Identify which cell holds the provided text, then report its [X, Y] central coordinate. 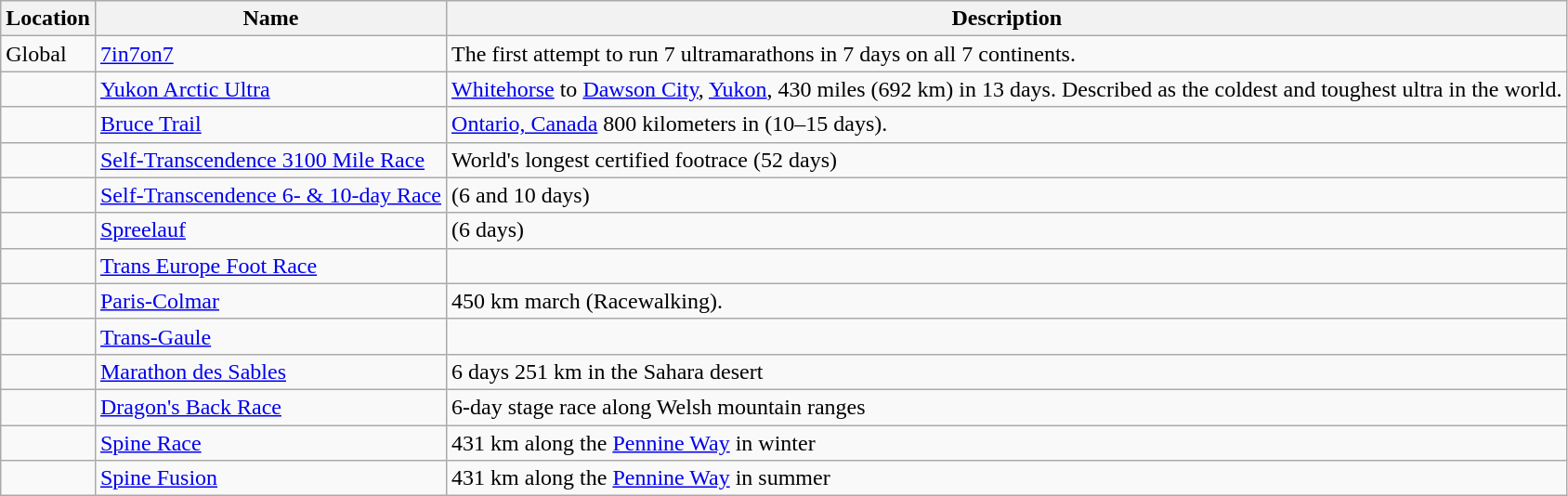
(6 and 10 days) [1007, 195]
Trans-Gaule [270, 336]
Trans Europe Foot Race [270, 266]
Self-Transcendence 3100 Mile Race [270, 160]
Ontario, Canada 800 kilometers in (10–15 days). [1007, 124]
6-day stage race along Welsh mountain ranges [1007, 407]
431 km along the Pennine Way in winter [1007, 443]
(6 days) [1007, 230]
Location [48, 19]
Bruce Trail [270, 124]
450 km march (Racewalking). [1007, 301]
Dragon's Back Race [270, 407]
6 days 251 km in the Sahara desert [1007, 372]
Spine Race [270, 443]
Yukon Arctic Ultra [270, 89]
431 km along the Pennine Way in summer [1007, 478]
Description [1007, 19]
7in7on7 [270, 54]
Global [48, 54]
Name [270, 19]
The first attempt to run 7 ultramarathons in 7 days on all 7 continents. [1007, 54]
Spreelauf [270, 230]
Paris-Colmar [270, 301]
Self-Transcendence 6- & 10-day Race [270, 195]
Marathon des Sables [270, 372]
Spine Fusion [270, 478]
World's longest certified footrace (52 days) [1007, 160]
Whitehorse to Dawson City, Yukon, 430 miles (692 km) in 13 days. Described as the coldest and toughest ultra in the world. [1007, 89]
